Detect which cell encompasses the target text, then output its [X, Y] center coordinate. 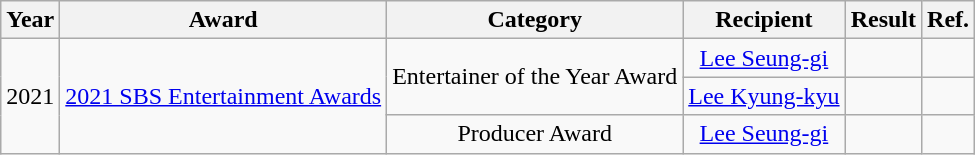
Recipient [764, 20]
Lee Kyung-kyu [764, 96]
2021 SBS Entertainment Awards [224, 96]
Entertainer of the Year Award [535, 77]
Award [224, 20]
Year [30, 20]
2021 [30, 96]
Result [883, 20]
Ref. [948, 20]
Category [535, 20]
Producer Award [535, 134]
